Capture the cell that displays the provided text and extract its (X, Y) central coordinate. 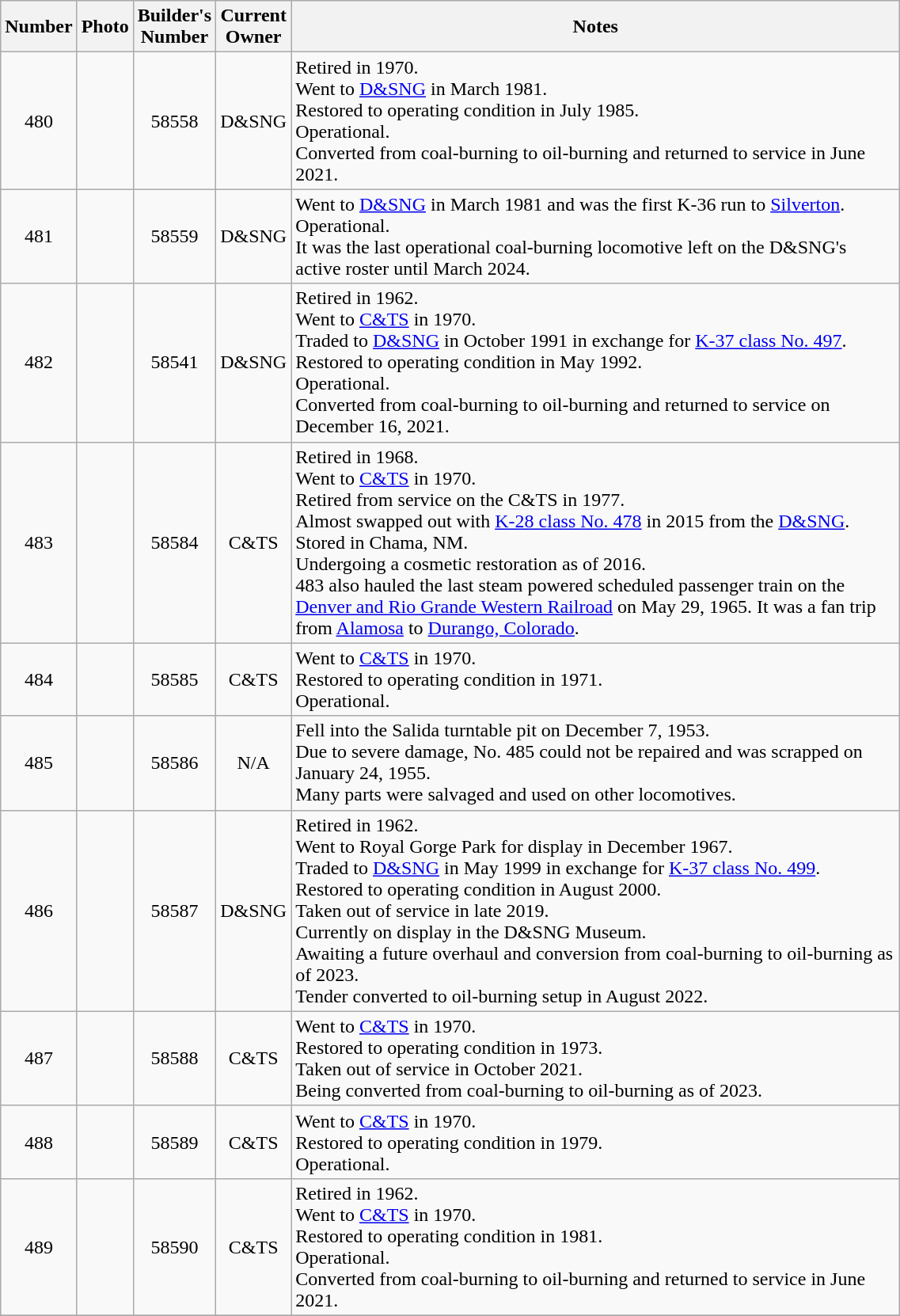
58584 (174, 542)
58585 (174, 679)
58559 (174, 236)
Number (39, 27)
Went to C&TS in 1970.Restored to operating condition in 1971.Operational. (595, 679)
486 (39, 911)
58589 (174, 1142)
Went to C&TS in 1970.Restored to operating condition in 1979.Operational. (595, 1142)
488 (39, 1142)
483 (39, 542)
58590 (174, 1246)
485 (39, 763)
58588 (174, 1058)
CurrentOwner (253, 27)
482 (39, 363)
58541 (174, 363)
58558 (174, 120)
Builder'sNumber (174, 27)
484 (39, 679)
Photo (104, 27)
489 (39, 1246)
480 (39, 120)
487 (39, 1058)
58586 (174, 763)
481 (39, 236)
58587 (174, 911)
N/A (253, 763)
Notes (595, 27)
